Identify which cell holds the provided text, then report its [x, y] central coordinate. 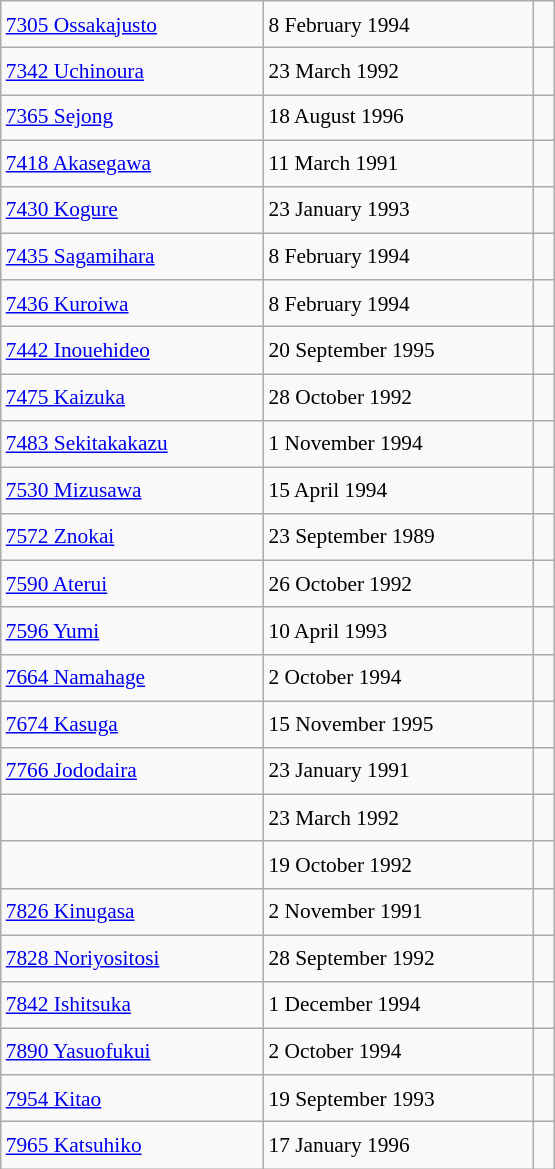
7305 Ossakajusto [132, 24]
2 November 1991 [398, 912]
7954 Kitao [132, 1098]
26 October 1992 [398, 584]
19 September 1993 [398, 1098]
10 April 1993 [398, 630]
11 March 1991 [398, 164]
7430 Kogure [132, 210]
7418 Akasegawa [132, 164]
7842 Ishitsuka [132, 1006]
7483 Sekitakakazu [132, 444]
7664 Namahage [132, 678]
23 January 1991 [398, 772]
28 October 1992 [398, 398]
20 September 1995 [398, 350]
23 September 1989 [398, 538]
7590 Aterui [132, 584]
7342 Uchinoura [132, 72]
7965 Katsuhiko [132, 1146]
7436 Kuroiwa [132, 304]
7435 Sagamihara [132, 256]
23 January 1993 [398, 210]
7572 Znokai [132, 538]
15 April 1994 [398, 490]
7475 Kaizuka [132, 398]
7766 Jododaira [132, 772]
7828 Noriyositosi [132, 958]
7442 Inouehideo [132, 350]
7890 Yasuofukui [132, 1052]
28 September 1992 [398, 958]
17 January 1996 [398, 1146]
19 October 1992 [398, 864]
7826 Kinugasa [132, 912]
1 November 1994 [398, 444]
7530 Mizusawa [132, 490]
18 August 1996 [398, 118]
7365 Sejong [132, 118]
15 November 1995 [398, 724]
1 December 1994 [398, 1006]
7596 Yumi [132, 630]
7674 Kasuga [132, 724]
